For the text-containing cell, return its midpoint in [X, Y] coordinate format. 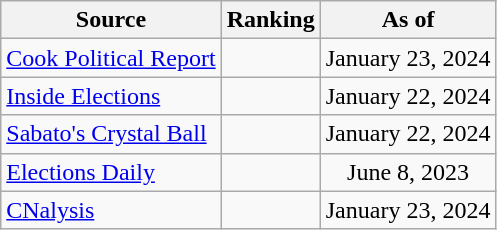
Elections Daily [111, 172]
Cook Political Report [111, 58]
As of [408, 20]
Source [111, 20]
June 8, 2023 [408, 172]
CNalysis [111, 210]
Ranking [270, 20]
Inside Elections [111, 96]
Sabato's Crystal Ball [111, 134]
